Locate the cell with the specified text and output its (x, y) center coordinate. 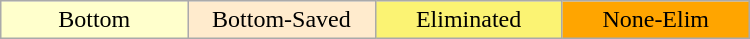
None-Elim (656, 20)
Eliminated (468, 20)
Bottom (94, 20)
Bottom-Saved (282, 20)
